Capture the cell that displays the provided text and extract its [X, Y] central coordinate. 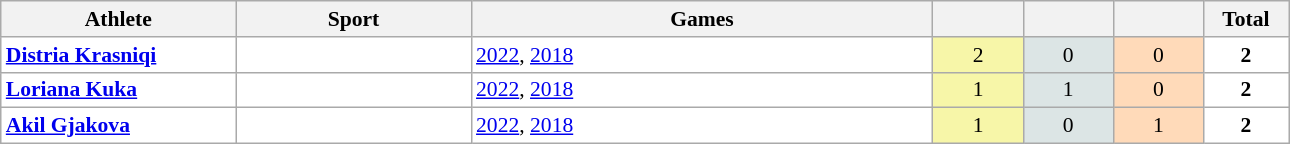
Akil Gjakova [118, 126]
Sport [354, 19]
Total [1246, 19]
Distria Krasniqi [118, 55]
Games [702, 19]
Loriana Kuka [118, 90]
Athlete [118, 19]
